Search for the cell housing the specified text and yield its [X, Y] center coordinate. 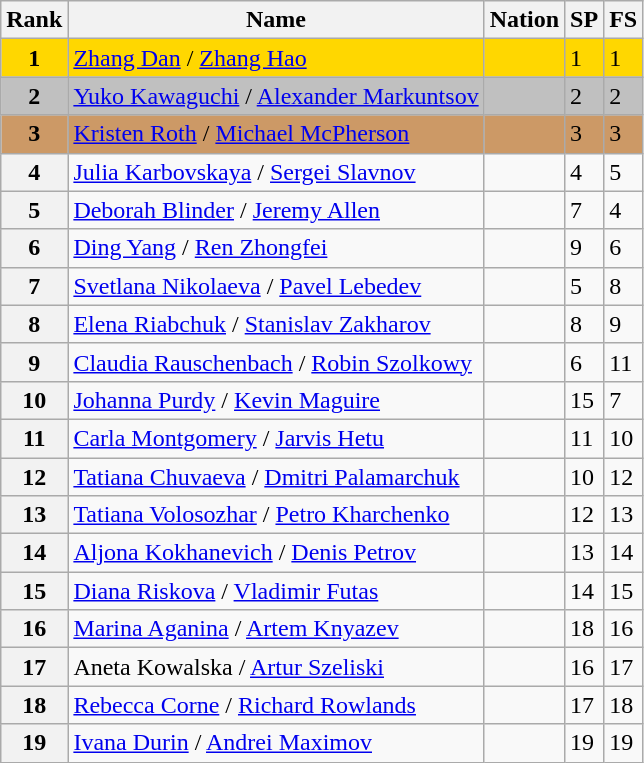
Carla Montgomery / Jarvis Hetu [276, 438]
Ding Yang / Ren Zhongfei [276, 248]
Rank [34, 20]
Zhang Dan / Zhang Hao [276, 58]
Marina Aganina / Artem Knyazev [276, 629]
Deborah Blinder / Jeremy Allen [276, 210]
Aljona Kokhanevich / Denis Petrov [276, 553]
Svetlana Nikolaeva / Pavel Lebedev [276, 286]
Tatiana Chuvaeva / Dmitri Palamarchuk [276, 477]
Elena Riabchuk / Stanislav Zakharov [276, 324]
Name [276, 20]
Nation [524, 20]
Tatiana Volosozhar / Petro Kharchenko [276, 515]
FS [624, 20]
Diana Riskova / Vladimir Futas [276, 591]
Julia Karbovskaya / Sergei Slavnov [276, 172]
Aneta Kowalska / Artur Szeliski [276, 667]
Claudia Rauschenbach / Robin Szolkowy [276, 362]
Rebecca Corne / Richard Rowlands [276, 705]
Johanna Purdy / Kevin Maguire [276, 400]
Ivana Durin / Andrei Maximov [276, 743]
SP [584, 20]
Kristen Roth / Michael McPherson [276, 134]
Yuko Kawaguchi / Alexander Markuntsov [276, 96]
